Extract the (X, Y) coordinate from the center of the cell holding the provided text.  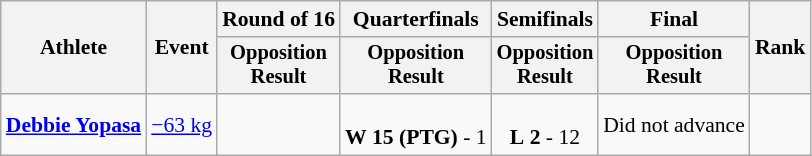
Final (674, 19)
L 2 - 12 (546, 124)
Quarterfinals (416, 19)
Round of 16 (278, 19)
Event (182, 48)
Athlete (74, 48)
Rank (780, 48)
Semifinals (546, 19)
−63 kg (182, 124)
Did not advance (674, 124)
Debbie Yopasa (74, 124)
W 15 (PTG) - 1 (416, 124)
